Scan for the cell matching the given text and deliver its [x, y] coordinate at center. 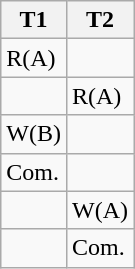
W(A) [100, 210]
W(B) [34, 134]
T1 [34, 20]
T2 [100, 20]
